Output the [X, Y] coordinate of the center of the cell containing the given text.  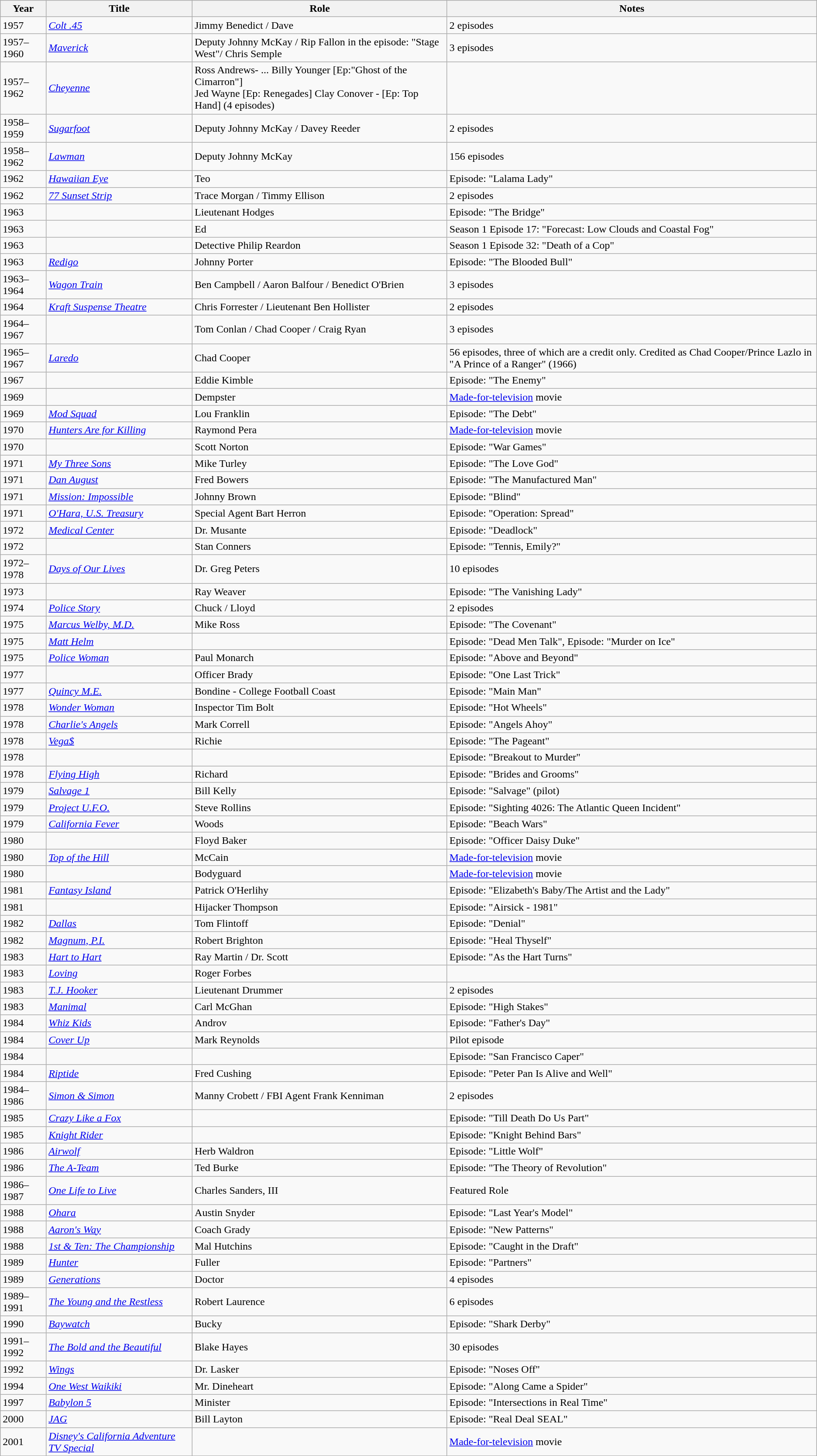
Trace Morgan / Timmy Ellison [320, 195]
Deputy Johnny McKay / Rip Fallon in the episode: "Stage West"/ Chris Semple [320, 48]
Stan Conners [320, 546]
6 episodes [632, 1302]
1958–1959 [24, 128]
Blake Hayes [320, 1346]
Mr. Dineheart [320, 1386]
Mod Squad [120, 414]
Simon & Simon [120, 1095]
Charles Sanders, III [320, 1190]
Dempster [320, 397]
Episode: "The Love God" [632, 463]
Doctor [320, 1279]
Top of the Hill [120, 857]
The Young and the Restless [120, 1302]
1957–1960 [24, 48]
Episode: "Shark Derby" [632, 1324]
Season 1 Episode 32: "Death of a Cop" [632, 245]
Quincy M.E. [120, 691]
The Bold and the Beautiful [120, 1346]
Episode: "Blind" [632, 497]
Episode: "The Pageant" [632, 741]
56 episodes, three of which are a credit only. Credited as Chad Cooper/Prince Lazlo in "A Prince of a Ranger" (1966) [632, 358]
Episode: "Heal Thyself" [632, 940]
Episode: "Main Man" [632, 691]
Ray Weaver [320, 591]
Lieutenant Drummer [320, 990]
Disney's California Adventure TV Special [120, 1442]
Airwolf [120, 1151]
Chad Cooper [320, 358]
Episode: "Father's Day" [632, 1023]
Episode: "Knight Behind Bars" [632, 1135]
Episode: "Officer Daisy Duke" [632, 840]
Charlie's Angels [120, 724]
Police Woman [120, 658]
1997 [24, 1402]
Lieutenant Hodges [320, 212]
Magnum, P.I. [120, 940]
Crazy Like a Fox [120, 1118]
Bodyguard [320, 874]
Jimmy Benedict / Dave [320, 25]
1974 [24, 608]
Episode: "Intersections in Real Time" [632, 1402]
Bucky [320, 1324]
Episode: "Angels Ahoy" [632, 724]
Year [24, 9]
Roger Forbes [320, 973]
My Three Sons [120, 463]
Fred Cushing [320, 1073]
Episode: "High Stakes" [632, 1007]
Episode: "The Theory of Revolution" [632, 1168]
Episode: "Last Year's Model" [632, 1213]
Mission: Impossible [120, 497]
Matt Helm [120, 641]
The A-Team [120, 1168]
Episode: "Airsick - 1981" [632, 907]
Teo [320, 179]
Hunter [120, 1263]
Tom Conlan / Chad Cooper / Craig Ryan [320, 330]
Kraft Suspense Theatre [120, 307]
Deputy Johnny McKay [320, 156]
Lou Franklin [320, 414]
Baywatch [120, 1324]
Fred Bowers [320, 480]
Episode: "Beach Wars" [632, 824]
Episode: "Salvage" (pilot) [632, 791]
Role [320, 9]
Wings [120, 1369]
O'Hara, U.S. Treasury [120, 513]
Deputy Johnny McKay / Davey Reeder [320, 128]
Ohara [120, 1213]
Dr. Greg Peters [320, 569]
Project U.F.O. [120, 807]
Officer Brady [320, 675]
One West Waikiki [120, 1386]
Episode: "Tennis, Emily?" [632, 546]
Dr. Musante [320, 530]
McCain [320, 857]
Babylon 5 [120, 1402]
Chris Forrester / Lieutenant Ben Hollister [320, 307]
Ray Martin / Dr. Scott [320, 957]
Ross Andrews- ... Billy Younger [Ep:"Ghost of the Cimarron"]Jed Wayne [Ep: Renegades] Clay Conover - [Ep: Top Hand] (4 episodes) [320, 88]
Episode: "New Patterns" [632, 1230]
Episode: "Elizabeth's Baby/The Artist and the Lady" [632, 891]
Cover Up [120, 1040]
Mal Hutchins [320, 1246]
Raymond Pera [320, 430]
1992 [24, 1369]
Days of Our Lives [120, 569]
Mike Ross [320, 625]
2000 [24, 1419]
Season 1 Episode 17: "Forecast: Low Clouds and Coastal Fog" [632, 229]
Fantasy Island [120, 891]
Episode: "The Enemy" [632, 380]
Notes [632, 9]
Patrick O'Herlihy [320, 891]
1958–1962 [24, 156]
1963–1964 [24, 284]
Hart to Hart [120, 957]
Maverick [120, 48]
1957 [24, 25]
1994 [24, 1386]
Episode: "One Last Trick" [632, 675]
Police Story [120, 608]
Episode: "Caught in the Draft" [632, 1246]
Steve Rollins [320, 807]
Hawaiian Eye [120, 179]
Episode: "Partners" [632, 1263]
Hunters Are for Killing [120, 430]
1964–1967 [24, 330]
Episode: "Breakout to Murder" [632, 757]
Medical Center [120, 530]
Wonder Woman [120, 708]
Episode: "Above and Beyond" [632, 658]
Carl McGhan [320, 1007]
One Life to Live [120, 1190]
Johnny Porter [320, 262]
Minister [320, 1402]
Johnny Brown [320, 497]
Detective Philip Reardon [320, 245]
Fuller [320, 1263]
Episode: "The Vanishing Lady" [632, 591]
Hijacker Thompson [320, 907]
Mike Turley [320, 463]
Sugarfoot [120, 128]
Episode: "The Covenant" [632, 625]
1991–1992 [24, 1346]
1989–1991 [24, 1302]
Generations [120, 1279]
Pilot episode [632, 1040]
Episode: "The Bridge" [632, 212]
Lawman [120, 156]
Floyd Baker [320, 840]
Loving [120, 973]
Laredo [120, 358]
1st & Ten: The Championship [120, 1246]
Bill Kelly [320, 791]
Paul Monarch [320, 658]
Episode: "Till Death Do Us Part" [632, 1118]
Flying High [120, 774]
Episode: "Real Deal SEAL" [632, 1419]
Episode: "Operation: Spread" [632, 513]
Ed [320, 229]
Chuck / Lloyd [320, 608]
1984–1986 [24, 1095]
Ted Burke [320, 1168]
Episode: "Hot Wheels" [632, 708]
Episode: "War Games" [632, 447]
Austin Snyder [320, 1213]
Wagon Train [120, 284]
1973 [24, 591]
Featured Role [632, 1190]
Episode: "San Francisco Caper" [632, 1056]
Mark Reynolds [320, 1040]
Episode: "Deadlock" [632, 530]
Knight Rider [120, 1135]
1965–1967 [24, 358]
10 episodes [632, 569]
1967 [24, 380]
1957–1962 [24, 88]
Episode: "The Manufactured Man" [632, 480]
Ben Campbell / Aaron Balfour / Benedict O'Brien [320, 284]
Redigo [120, 262]
Tom Flintoff [320, 924]
Richie [320, 741]
Whiz Kids [120, 1023]
Scott Norton [320, 447]
Dr. Lasker [320, 1369]
Robert Brighton [320, 940]
Herb Waldron [320, 1151]
1986–1987 [24, 1190]
Episode: "The Debt" [632, 414]
Woods [320, 824]
1990 [24, 1324]
Manny Crobett / FBI Agent Frank Kenniman [320, 1095]
4 episodes [632, 1279]
1972–1978 [24, 569]
JAG [120, 1419]
Title [120, 9]
Bill Layton [320, 1419]
Vega$ [120, 741]
California Fever [120, 824]
Episode: "Lalama Lady" [632, 179]
77 Sunset Strip [120, 195]
Episode: "Little Wolf" [632, 1151]
1964 [24, 307]
Episode: "The Blooded Bull" [632, 262]
Dan August [120, 480]
Episode: "Noses Off" [632, 1369]
Episode: "As the Hart Turns" [632, 957]
Episode: "Sighting 4026: The Atlantic Queen Incident" [632, 807]
Coach Grady [320, 1230]
Manimal [120, 1007]
Richard [320, 774]
Colt .45 [120, 25]
Eddie Kimble [320, 380]
Episode: "Peter Pan Is Alive and Well" [632, 1073]
Episode: "Dead Men Talk", Episode: "Murder on Ice" [632, 641]
Episode: "Along Came a Spider" [632, 1386]
30 episodes [632, 1346]
Cheyenne [120, 88]
T.J. Hooker [120, 990]
Inspector Tim Bolt [320, 708]
Riptide [120, 1073]
Robert Laurence [320, 1302]
Androv [320, 1023]
Episode: "Denial" [632, 924]
Salvage 1 [120, 791]
Dallas [120, 924]
156 episodes [632, 156]
Mark Correll [320, 724]
Episode: "Brides and Grooms" [632, 774]
Aaron's Way [120, 1230]
Marcus Welby, M.D. [120, 625]
2001 [24, 1442]
Bondine - College Football Coast [320, 691]
Special Agent Bart Herron [320, 513]
